From the cell containing the given text, extract its center point as (x, y) coordinate. 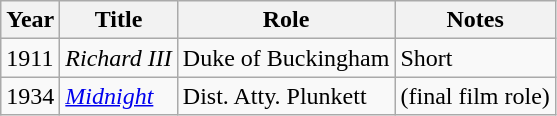
Year (30, 20)
Midnight (118, 96)
Short (475, 58)
Duke of Buckingham (286, 58)
Role (286, 20)
Dist. Atty. Plunkett (286, 96)
Richard III (118, 58)
(final film role) (475, 96)
Title (118, 20)
1934 (30, 96)
Notes (475, 20)
1911 (30, 58)
